From the cell containing the given text, extract its center point as [X, Y] coordinate. 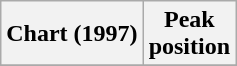
Chart (1997) [72, 34]
Peakposition [189, 34]
